Extract the [x, y] coordinate from the center of the cell holding the provided text.  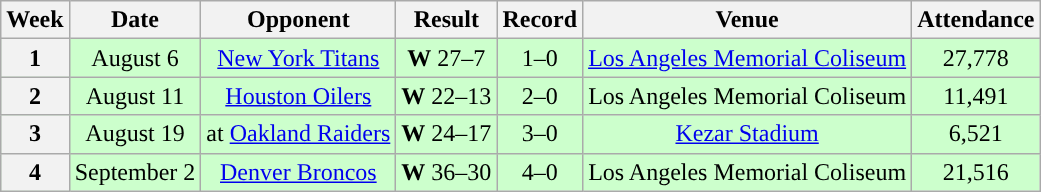
W 36–30 [446, 172]
Result [446, 20]
August 19 [135, 134]
W 27–7 [446, 58]
3 [35, 134]
2 [35, 96]
4–0 [540, 172]
Denver Broncos [298, 172]
21,516 [976, 172]
Venue [748, 20]
September 2 [135, 172]
Attendance [976, 20]
Houston Oilers [298, 96]
Week [35, 20]
6,521 [976, 134]
August 11 [135, 96]
at Oakland Raiders [298, 134]
4 [35, 172]
August 6 [135, 58]
New York Titans [298, 58]
Opponent [298, 20]
W 24–17 [446, 134]
1–0 [540, 58]
27,778 [976, 58]
Date [135, 20]
2–0 [540, 96]
3–0 [540, 134]
11,491 [976, 96]
1 [35, 58]
W 22–13 [446, 96]
Record [540, 20]
Kezar Stadium [748, 134]
